Extract the [x, y] coordinate from the center of the cell holding the provided text.  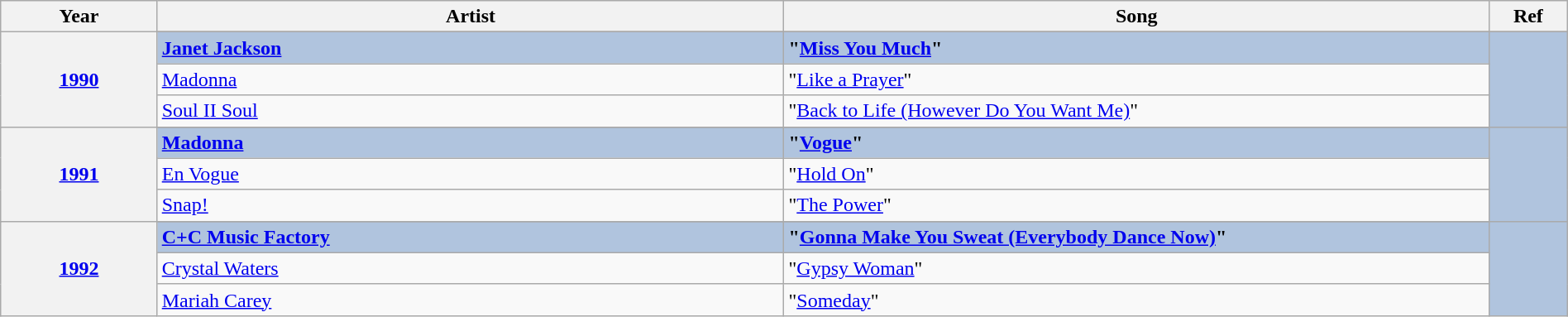
Year [79, 17]
Soul II Soul [471, 111]
Snap! [471, 205]
En Vogue [471, 174]
Ref [1528, 17]
"Hold On" [1136, 174]
Artist [471, 17]
"Back to Life (However Do You Want Me)" [1136, 111]
Mariah Carey [471, 300]
1992 [79, 268]
"Someday" [1136, 300]
Crystal Waters [471, 268]
"The Power" [1136, 205]
1991 [79, 174]
"Gonna Make You Sweat (Everybody Dance Now)" [1136, 237]
Janet Jackson [471, 48]
C+C Music Factory [471, 237]
1990 [79, 79]
"Gypsy Woman" [1136, 268]
"Miss You Much" [1136, 48]
"Like a Prayer" [1136, 79]
Song [1136, 17]
"Vogue" [1136, 142]
